Detect which cell encompasses the target text, then output its (X, Y) center coordinate. 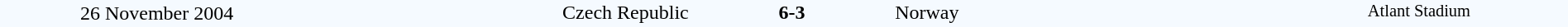
Atlant Stadium (1419, 13)
26 November 2004 (157, 13)
6-3 (791, 12)
Czech Republic (501, 12)
Norway (1082, 12)
